Locate the cell with the specified text and output its [x, y] center coordinate. 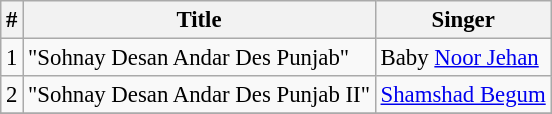
Singer [463, 20]
"Sohnay Desan Andar Des Punjab II" [200, 95]
Baby Noor Jehan [463, 58]
Shamshad Begum [463, 95]
"Sohnay Desan Andar Des Punjab" [200, 58]
# [12, 20]
1 [12, 58]
Title [200, 20]
2 [12, 95]
